From the cell containing the given text, extract its center point as [x, y] coordinate. 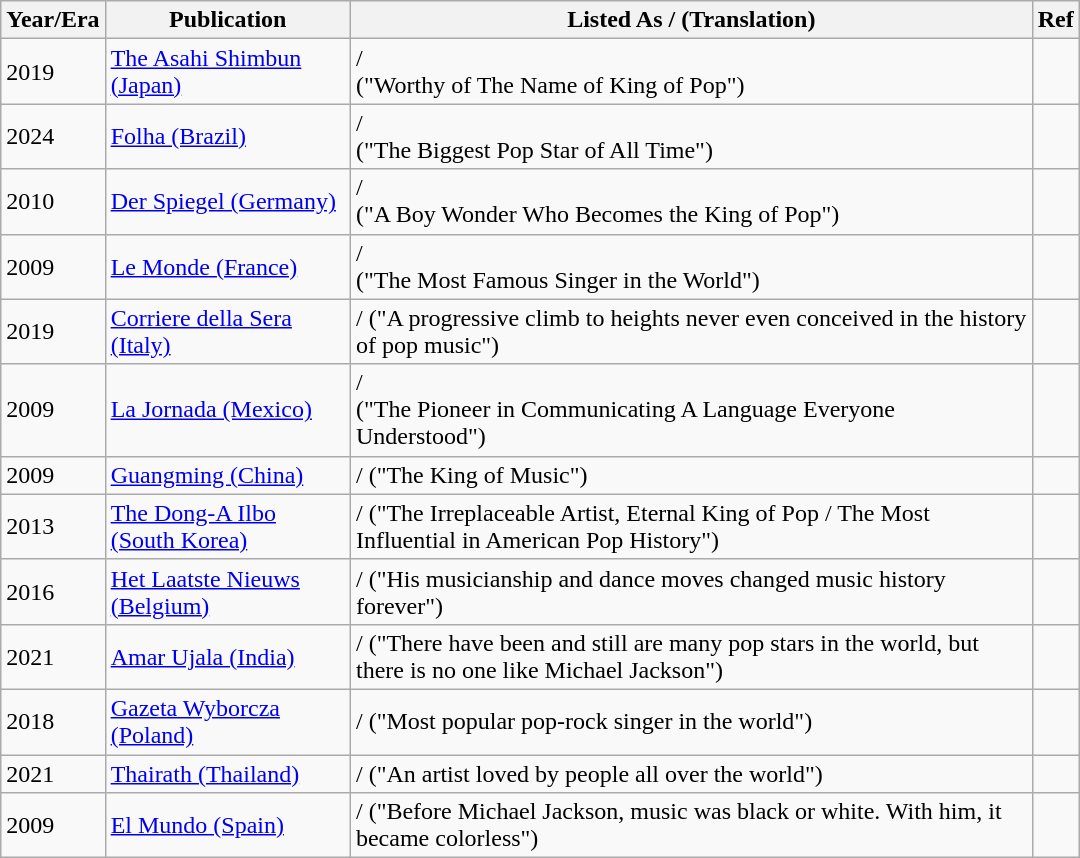
/ ("There have been and still are many pop stars in the world, but there is no one like Michael Jackson") [691, 656]
/ ("A progressive climb to heights never even conceived in the history of pop music") [691, 332]
/("A Boy Wonder Who Becomes the King of Pop") [691, 202]
/("The Biggest Pop Star of All Time") [691, 136]
Publication [228, 20]
The Asahi Shimbun (Japan) [228, 72]
The Dong-A Ilbo (South Korea) [228, 526]
Gazeta Wyborcza (Poland) [228, 722]
Listed As / (Translation) [691, 20]
Folha (Brazil) [228, 136]
Corriere della Sera (Italy) [228, 332]
2016 [53, 592]
/("Worthy of The Name of King of Pop") [691, 72]
/ ("The Irreplaceable Artist, Eternal King of Pop / The Most Influential in American Pop History") [691, 526]
Amar Ujala (India) [228, 656]
Het Laatste Nieuws (Belgium) [228, 592]
2024 [53, 136]
/ ("His musicianship and dance moves changed music history forever") [691, 592]
Ref [1056, 20]
/("The Most Famous Singer in the World") [691, 266]
La Jornada (Mexico) [228, 410]
Year/Era [53, 20]
/("The Pioneer in Communicating A Language Everyone Understood") [691, 410]
Le Monde (France) [228, 266]
2013 [53, 526]
Der Spiegel (Germany) [228, 202]
/ ("Before Michael Jackson, music was black or white. With him, it became colorless") [691, 826]
2010 [53, 202]
Guangming (China) [228, 475]
El Mundo (Spain) [228, 826]
/ ("The King of Music") [691, 475]
/ ("Most popular pop-rock singer in the world") [691, 722]
Thairath (Thailand) [228, 773]
2018 [53, 722]
/ ("An artist loved by people all over the world") [691, 773]
